Detect which cell encompasses the target text, then output its (x, y) center coordinate. 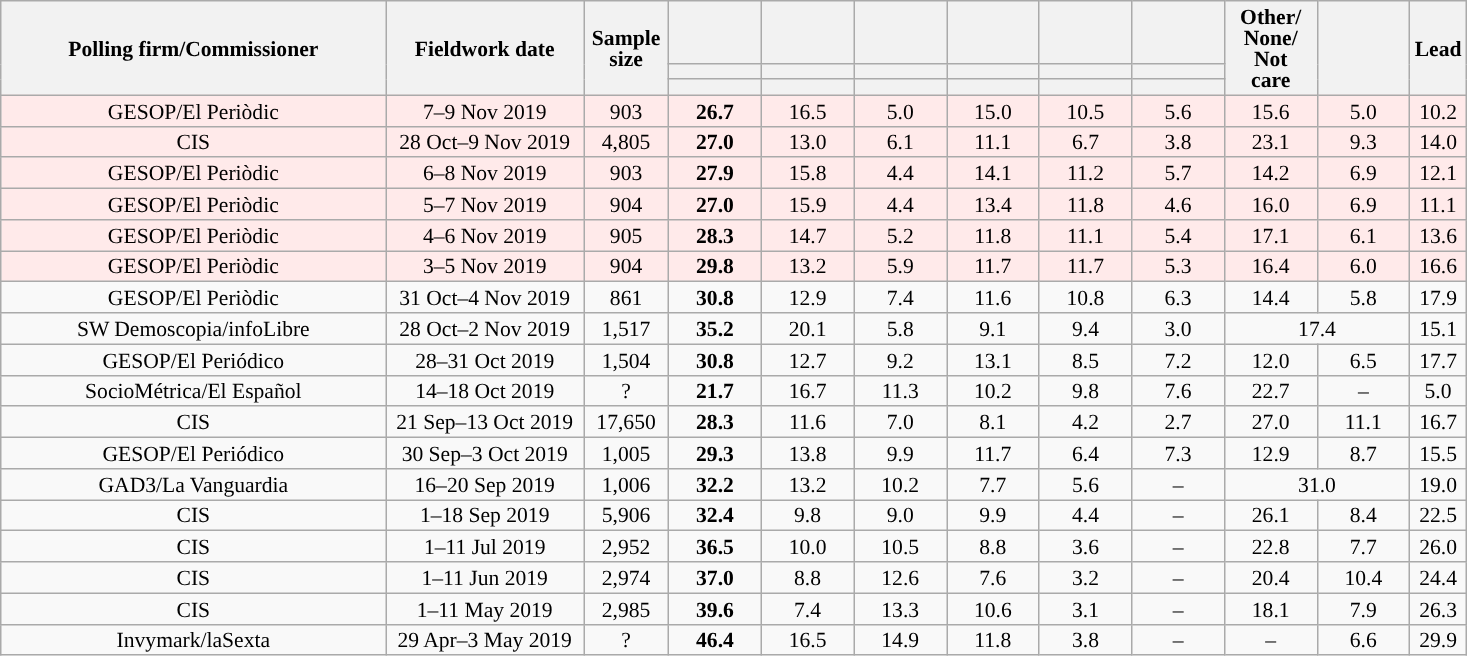
29.8 (716, 266)
5.2 (900, 236)
SocioMétrica/El Español (194, 390)
5–7 Nov 2019 (485, 204)
31.0 (1316, 484)
18.1 (1270, 608)
14.9 (900, 640)
12.7 (808, 360)
29.3 (716, 454)
14–18 Oct 2019 (485, 390)
20.4 (1270, 578)
8.1 (992, 422)
4.6 (1178, 204)
12.0 (1270, 360)
26.3 (1438, 608)
3.2 (1086, 578)
17.9 (1438, 298)
2,974 (626, 578)
36.5 (716, 546)
8.7 (1364, 454)
13.1 (992, 360)
9.2 (900, 360)
21 Sep–13 Oct 2019 (485, 422)
SW Demoscopia/infoLibre (194, 328)
13.3 (900, 608)
Fieldwork date (485, 48)
905 (626, 236)
28–31 Oct 2019 (485, 360)
Sample size (626, 48)
17.4 (1316, 328)
28 Oct–2 Nov 2019 (485, 328)
35.2 (716, 328)
46.4 (716, 640)
6–8 Nov 2019 (485, 174)
8.5 (1086, 360)
4–6 Nov 2019 (485, 236)
5.4 (1178, 236)
14.4 (1270, 298)
7.3 (1178, 454)
1–11 Jul 2019 (485, 546)
16.4 (1270, 266)
16–20 Sep 2019 (485, 484)
7.9 (1364, 608)
10.4 (1364, 578)
16.6 (1438, 266)
26.1 (1270, 516)
1,517 (626, 328)
6.6 (1364, 640)
3.1 (1086, 608)
6.3 (1178, 298)
2,985 (626, 608)
5.7 (1178, 174)
10.8 (1086, 298)
1–18 Sep 2019 (485, 516)
30 Sep–3 Oct 2019 (485, 454)
8.4 (1364, 516)
17.7 (1438, 360)
4,805 (626, 142)
22.7 (1270, 390)
17,650 (626, 422)
23.1 (1270, 142)
15.9 (808, 204)
13.6 (1438, 236)
9.0 (900, 516)
10.6 (992, 608)
15.6 (1270, 110)
15.8 (808, 174)
1,504 (626, 360)
11.2 (1086, 174)
14.2 (1270, 174)
1–11 Jun 2019 (485, 578)
7.0 (900, 422)
5.9 (900, 266)
12.1 (1438, 174)
20.1 (808, 328)
32.4 (716, 516)
5.3 (1178, 266)
39.6 (716, 608)
GAD3/La Vanguardia (194, 484)
15.0 (992, 110)
4.2 (1086, 422)
1–11 May 2019 (485, 608)
13.8 (808, 454)
22.8 (1270, 546)
10.0 (808, 546)
32.2 (716, 484)
28 Oct–9 Nov 2019 (485, 142)
29 Apr–3 May 2019 (485, 640)
9.3 (1364, 142)
19.0 (1438, 484)
27.9 (716, 174)
7.2 (1178, 360)
Other/None/Notcare (1270, 48)
3.0 (1178, 328)
11.3 (900, 390)
16.0 (1270, 204)
26.0 (1438, 546)
17.1 (1270, 236)
13.4 (992, 204)
9.1 (992, 328)
5,906 (626, 516)
Lead (1438, 48)
6.7 (1086, 142)
1,006 (626, 484)
3–5 Nov 2019 (485, 266)
15.5 (1438, 454)
24.4 (1438, 578)
31 Oct–4 Nov 2019 (485, 298)
3.6 (1086, 546)
26.7 (716, 110)
12.6 (900, 578)
9.4 (1086, 328)
6.0 (1364, 266)
2.7 (1178, 422)
2,952 (626, 546)
37.0 (716, 578)
6.5 (1364, 360)
1,005 (626, 454)
15.1 (1438, 328)
Invymark/laSexta (194, 640)
14.7 (808, 236)
13.0 (808, 142)
14.0 (1438, 142)
21.7 (716, 390)
22.5 (1438, 516)
14.1 (992, 174)
Polling firm/Commissioner (194, 48)
861 (626, 298)
29.9 (1438, 640)
6.4 (1086, 454)
7–9 Nov 2019 (485, 110)
